Determine the [X, Y] coordinate at the center of the cell enclosing the given text.  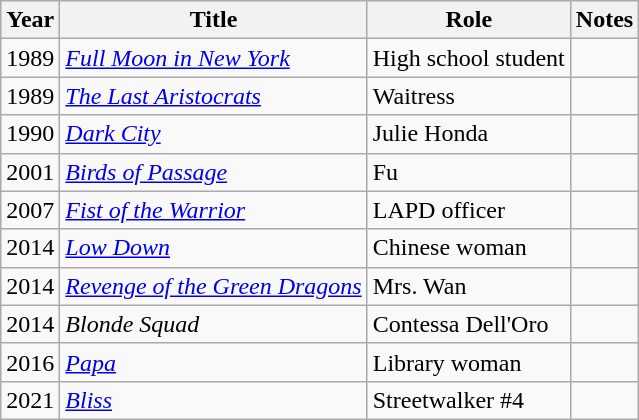
2016 [30, 362]
Full Moon in New York [214, 58]
Fist of the Warrior [214, 210]
Mrs. Wan [468, 286]
The Last Aristocrats [214, 96]
Birds of Passage [214, 172]
1990 [30, 134]
Blonde Squad [214, 324]
2001 [30, 172]
Chinese woman [468, 248]
Year [30, 20]
Low Down [214, 248]
Waitress [468, 96]
Notes [604, 20]
Fu [468, 172]
Streetwalker #4 [468, 400]
Bliss [214, 400]
Dark City [214, 134]
Julie Honda [468, 134]
Role [468, 20]
Contessa Dell'Oro [468, 324]
2021 [30, 400]
Papa [214, 362]
Revenge of the Green Dragons [214, 286]
Title [214, 20]
LAPD officer [468, 210]
High school student [468, 58]
2007 [30, 210]
Library woman [468, 362]
